Return the (X, Y) coordinate for the center point of the cell that contains the specified text.  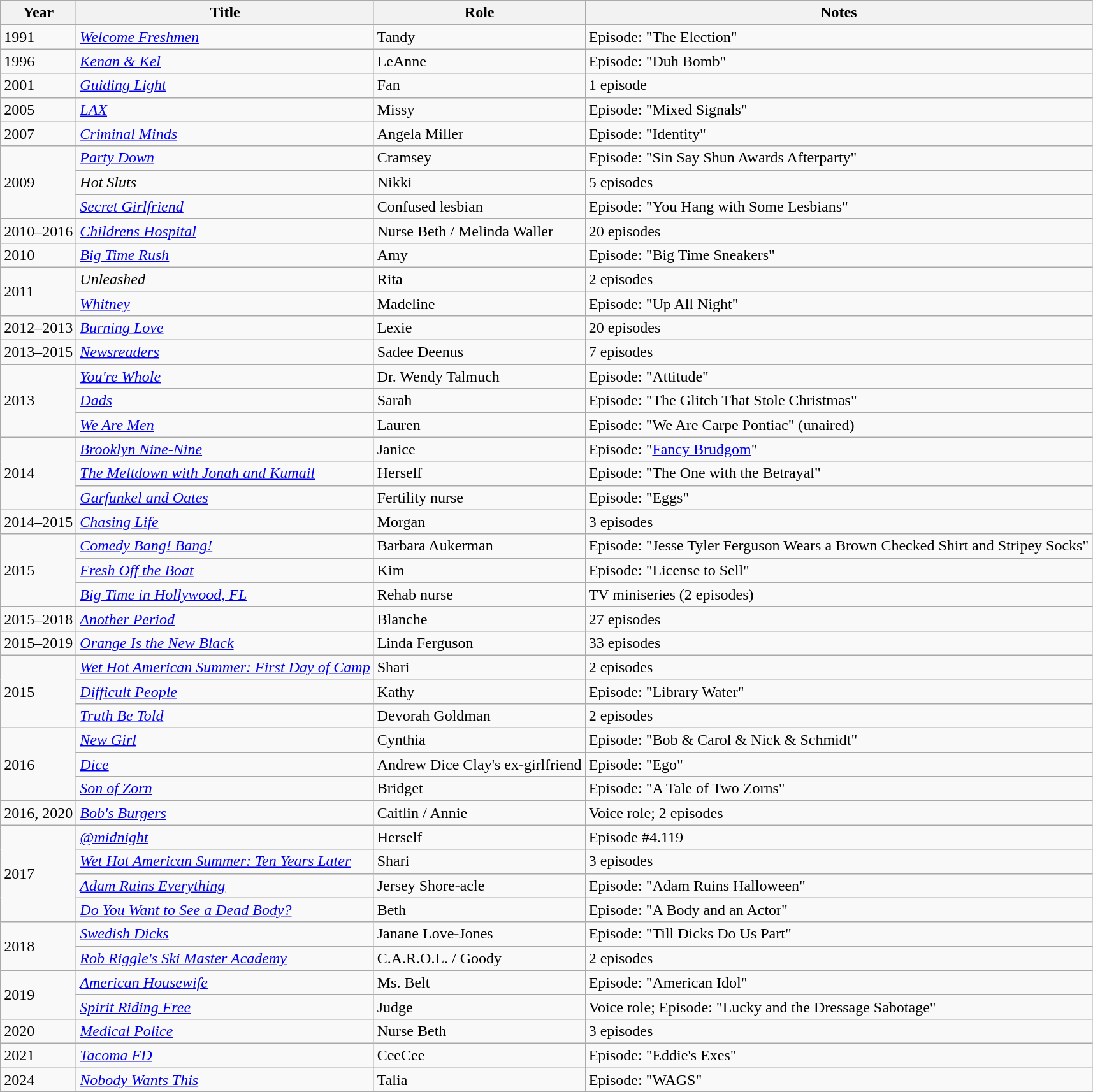
Comedy Bang! Bang! (225, 546)
Party Down (225, 158)
Truth Be Told (225, 716)
Episode: "Library Water" (839, 691)
Devorah Goldman (479, 716)
2018 (38, 946)
Another Period (225, 619)
Blanche (479, 619)
Episode: "Till Dicks Do Us Part" (839, 934)
Nurse Beth / Melinda Waller (479, 231)
2015–2018 (38, 619)
Episode: "Adam Ruins Halloween" (839, 886)
Episode: "Eddie's Exes" (839, 1055)
Year (38, 13)
Hot Sluts (225, 182)
You're Whole (225, 377)
Episode: "You Hang with Some Lesbians" (839, 206)
Episode: "Jesse Tyler Ferguson Wears a Brown Checked Shirt and Stripey Socks" (839, 546)
Confused lesbian (479, 206)
2001 (38, 85)
Amy (479, 255)
2016 (38, 765)
2007 (38, 134)
Episode: "Bob & Carol & Nick & Schmidt" (839, 740)
Episode: "License to Sell" (839, 570)
Chasing Life (225, 522)
Morgan (479, 522)
Episode: "Eggs" (839, 498)
Sadee Deenus (479, 352)
Episode: "We Are Carpe Pontiac" (unaired) (839, 425)
2005 (38, 110)
Tandy (479, 37)
Episode: "The Election" (839, 37)
Talia (479, 1080)
Madeline (479, 304)
Episode: "The One with the Betrayal" (839, 473)
Linda Ferguson (479, 643)
Big Time Rush (225, 255)
Role (479, 13)
2009 (38, 182)
Nobody Wants This (225, 1080)
Burning Love (225, 328)
Fresh Off the Boat (225, 570)
Fertility nurse (479, 498)
Bob's Burgers (225, 813)
LeAnne (479, 61)
Fan (479, 85)
Episode: "Duh Bomb" (839, 61)
Barbara Aukerman (479, 546)
Adam Ruins Everything (225, 886)
Sarah (479, 401)
Episode: "Fancy Brudgom" (839, 449)
Dads (225, 401)
Missy (479, 110)
Notes (839, 13)
27 episodes (839, 619)
Episode: "Mixed Signals" (839, 110)
American Housewife (225, 982)
2021 (38, 1055)
Episode: "Sin Say Shun Awards Afterparty" (839, 158)
Judge (479, 1007)
2013 (38, 401)
Janice (479, 449)
Garfunkel and Oates (225, 498)
Bridget (479, 789)
Kim (479, 570)
Orange Is the New Black (225, 643)
1996 (38, 61)
2010 (38, 255)
Childrens Hospital (225, 231)
Rob Riggle's Ski Master Academy (225, 958)
Lexie (479, 328)
2012–2013 (38, 328)
Medical Police (225, 1031)
Episode: "The Glitch That Stole Christmas" (839, 401)
Beth (479, 910)
Swedish Dicks (225, 934)
2017 (38, 873)
Rita (479, 279)
Wet Hot American Summer: First Day of Camp (225, 667)
Unleashed (225, 279)
Kathy (479, 691)
Dr. Wendy Talmuch (479, 377)
Nikki (479, 182)
The Meltdown with Jonah and Kumail (225, 473)
Caitlin / Annie (479, 813)
Jersey Shore-acle (479, 886)
We Are Men (225, 425)
@midnight (225, 837)
Wet Hot American Summer: Ten Years Later (225, 861)
Episode: "A Tale of Two Zorns" (839, 789)
Kenan & Kel (225, 61)
Brooklyn Nine-Nine (225, 449)
2024 (38, 1080)
Episode: "Attitude" (839, 377)
Tacoma FD (225, 1055)
1991 (38, 37)
2014 (38, 473)
New Girl (225, 740)
33 episodes (839, 643)
Newsreaders (225, 352)
Episode: "A Body and an Actor" (839, 910)
2010–2016 (38, 231)
Voice role; Episode: "Lucky and the Dressage Sabotage" (839, 1007)
TV miniseries (2 episodes) (839, 594)
Welcome Freshmen (225, 37)
CeeCee (479, 1055)
Spirit Riding Free (225, 1007)
2013–2015 (38, 352)
Do You Want to See a Dead Body? (225, 910)
Son of Zorn (225, 789)
Episode: "Up All Night" (839, 304)
Janane Love-Jones (479, 934)
2015–2019 (38, 643)
Guiding Light (225, 85)
Whitney (225, 304)
Episode: "WAGS" (839, 1080)
Difficult People (225, 691)
Big Time in Hollywood, FL (225, 594)
Episode: "Big Time Sneakers" (839, 255)
5 episodes (839, 182)
2019 (38, 995)
Cynthia (479, 740)
1 episode (839, 85)
Episode: "Identity" (839, 134)
C.A.R.O.L. / Goody (479, 958)
2016, 2020 (38, 813)
Episode: "American Idol" (839, 982)
Lauren (479, 425)
Rehab nurse (479, 594)
Episode #4.119 (839, 837)
Cramsey (479, 158)
Angela Miller (479, 134)
2020 (38, 1031)
2014–2015 (38, 522)
LAX (225, 110)
Dice (225, 765)
Title (225, 13)
Ms. Belt (479, 982)
Episode: "Ego" (839, 765)
Secret Girlfriend (225, 206)
Nurse Beth (479, 1031)
2011 (38, 291)
Voice role; 2 episodes (839, 813)
Criminal Minds (225, 134)
Andrew Dice Clay's ex-girlfriend (479, 765)
7 episodes (839, 352)
